Output the [x, y] coordinate of the center of the cell containing the given text.  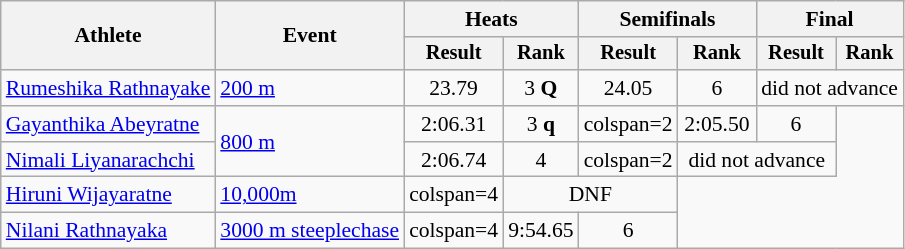
23.79 [454, 88]
Nimali Liyanarachchi [108, 160]
3000 m steeplechase [310, 231]
Gayanthika Abeyratne [108, 124]
DNF [590, 195]
Event [310, 36]
Heats [492, 19]
Athlete [108, 36]
800 m [310, 142]
Final [830, 19]
2:05.50 [718, 124]
4 [540, 160]
Semifinals [668, 19]
3 q [540, 124]
Hiruni Wijayaratne [108, 195]
Nilani Rathnayaka [108, 231]
10,000m [310, 195]
200 m [310, 88]
24.05 [628, 88]
9:54.65 [540, 231]
2:06.31 [454, 124]
Rumeshika Rathnayake [108, 88]
2:06.74 [454, 160]
3 Q [540, 88]
